From the cell containing the given text, extract its center point as [x, y] coordinate. 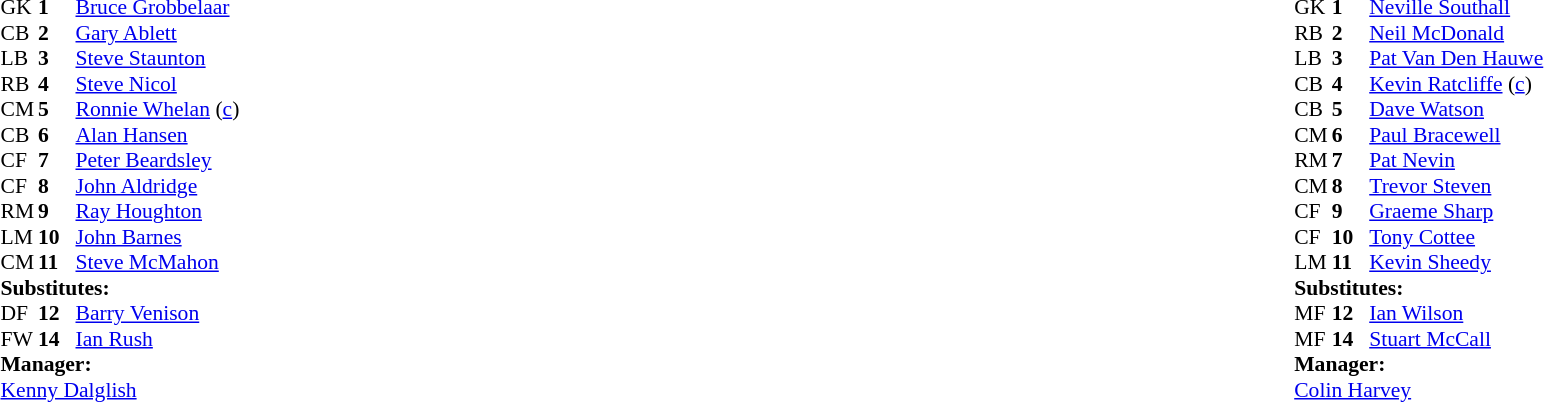
Paul Bracewell [1456, 135]
FW [19, 339]
Pat Van Den Hauwe [1456, 59]
John Aldridge [158, 186]
Neil McDonald [1456, 33]
John Barnes [158, 237]
Peter Beardsley [158, 161]
Trevor Steven [1456, 186]
Steve Staunton [158, 59]
Steve Nicol [158, 84]
Ian Rush [158, 339]
Gary Ablett [158, 33]
Dave Watson [1456, 109]
Kevin Sheedy [1456, 263]
Barry Venison [158, 313]
Pat Nevin [1456, 161]
Ronnie Whelan (c) [158, 109]
Graeme Sharp [1456, 211]
Ray Houghton [158, 211]
DF [19, 313]
Steve McMahon [158, 263]
Ian Wilson [1456, 313]
Stuart McCall [1456, 339]
Kevin Ratcliffe (c) [1456, 84]
Tony Cottee [1456, 237]
Alan Hansen [158, 135]
